From the cell containing the given text, extract its center point as (x, y) coordinate. 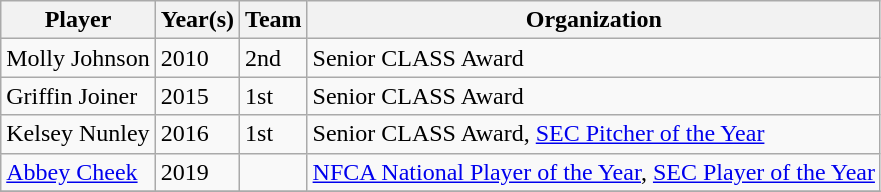
NFCA National Player of the Year, SEC Player of the Year (594, 172)
Molly Johnson (78, 58)
Player (78, 20)
Griffin Joiner (78, 96)
Team (274, 20)
2010 (197, 58)
Kelsey Nunley (78, 134)
2016 (197, 134)
Abbey Cheek (78, 172)
Senior CLASS Award, SEC Pitcher of the Year (594, 134)
Year(s) (197, 20)
2015 (197, 96)
Organization (594, 20)
2nd (274, 58)
2019 (197, 172)
